Search for the cell housing the specified text and yield its [x, y] center coordinate. 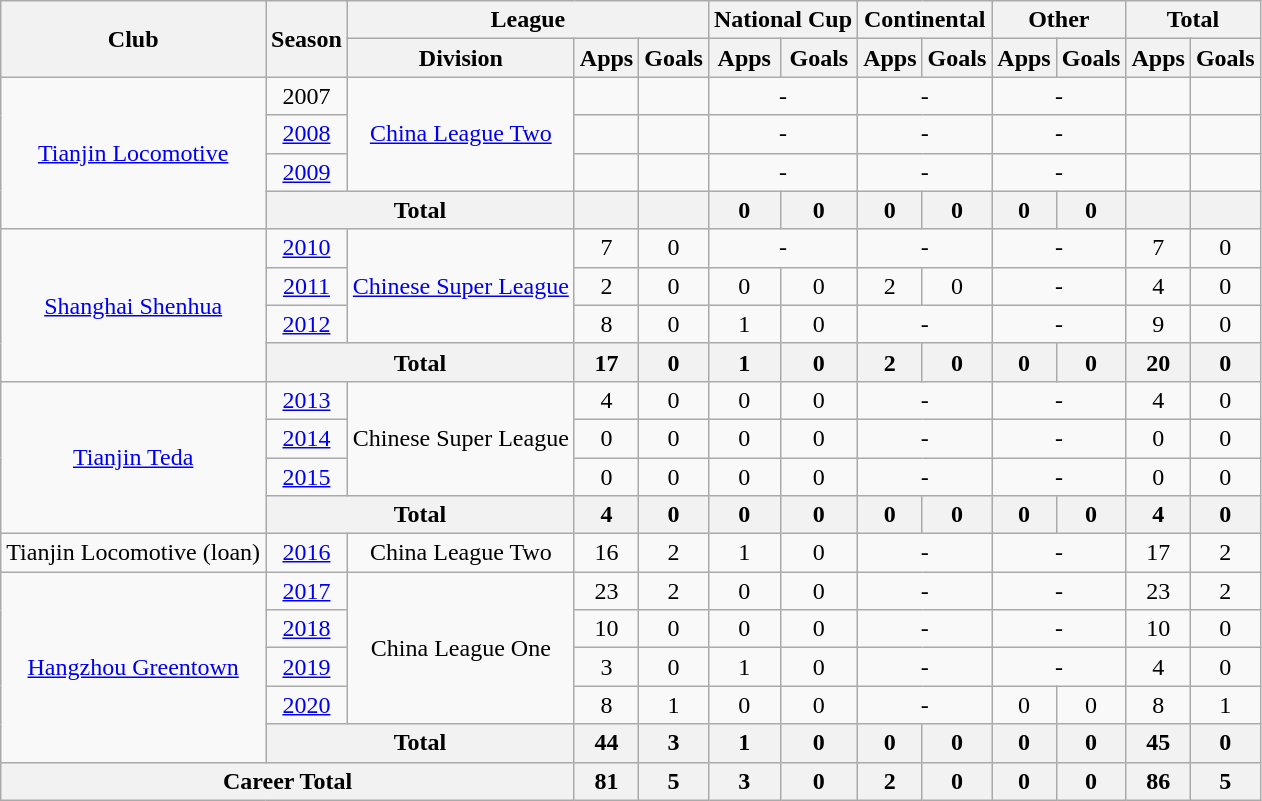
Division [460, 58]
2018 [307, 629]
2012 [307, 324]
2013 [307, 400]
2015 [307, 477]
Season [307, 39]
20 [1158, 362]
Club [134, 39]
2016 [307, 553]
2008 [307, 134]
81 [606, 781]
86 [1158, 781]
44 [606, 743]
9 [1158, 324]
Career Total [288, 781]
16 [606, 553]
2014 [307, 438]
2011 [307, 286]
2007 [307, 96]
2017 [307, 591]
2010 [307, 248]
2009 [307, 172]
League [528, 20]
2020 [307, 705]
China League One [460, 648]
Other [1059, 20]
2019 [307, 667]
Continental [925, 20]
National Cup [782, 20]
Tianjin Teda [134, 457]
45 [1158, 743]
Tianjin Locomotive (loan) [134, 553]
Hangzhou Greentown [134, 667]
Tianjin Locomotive [134, 153]
Shanghai Shenhua [134, 305]
